Pinpoint the cell where the given text exists, returning its [x, y] midpoint coordinate. 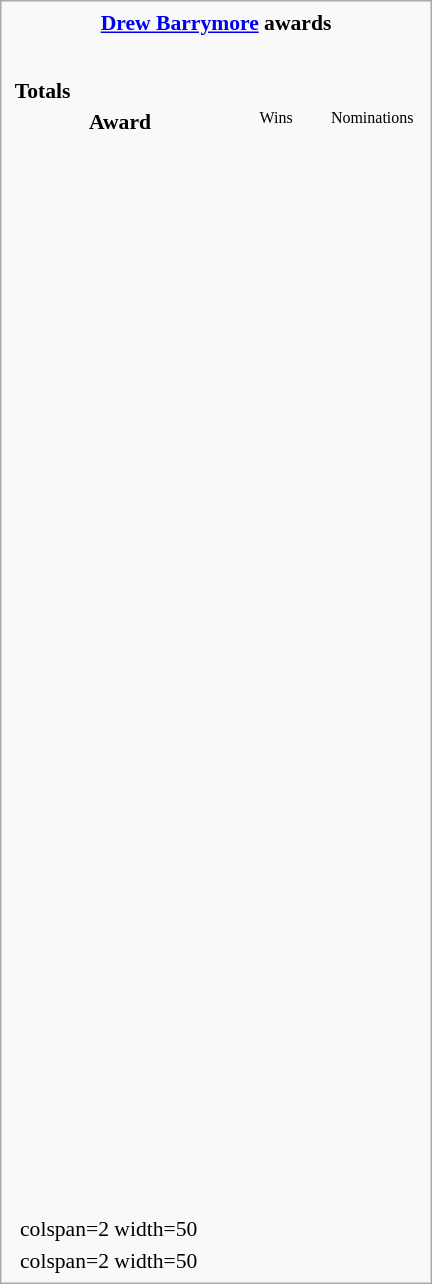
Totals Award Wins Nominations [216, 629]
Drew Barrymore awards [216, 23]
Nominations [372, 122]
Totals [216, 90]
Wins [276, 122]
Award [120, 122]
